Provide the [X, Y] coordinate of the cell's center where the given text is located.  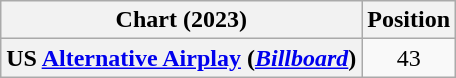
Chart (2023) [182, 20]
Position [409, 20]
US Alternative Airplay (Billboard) [182, 58]
43 [409, 58]
